Return [X, Y] of the center of cell containing provided text 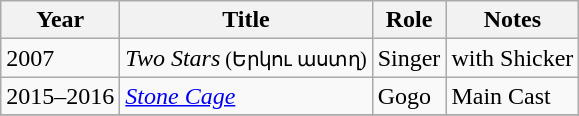
Title [246, 20]
Main Cast [512, 96]
Two Stars (Երկու աստղ) [246, 58]
Year [60, 20]
Role [409, 20]
with Shicker [512, 58]
Stone Cage [246, 96]
2015–2016 [60, 96]
Gogo [409, 96]
Singer [409, 58]
Notes [512, 20]
2007 [60, 58]
